Extract the (x, y) coordinate from the center of the cell holding the provided text.  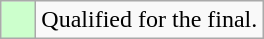
Qualified for the final. (150, 20)
